Find where the given text appears and provide that cell's center as (x, y) coordinate. 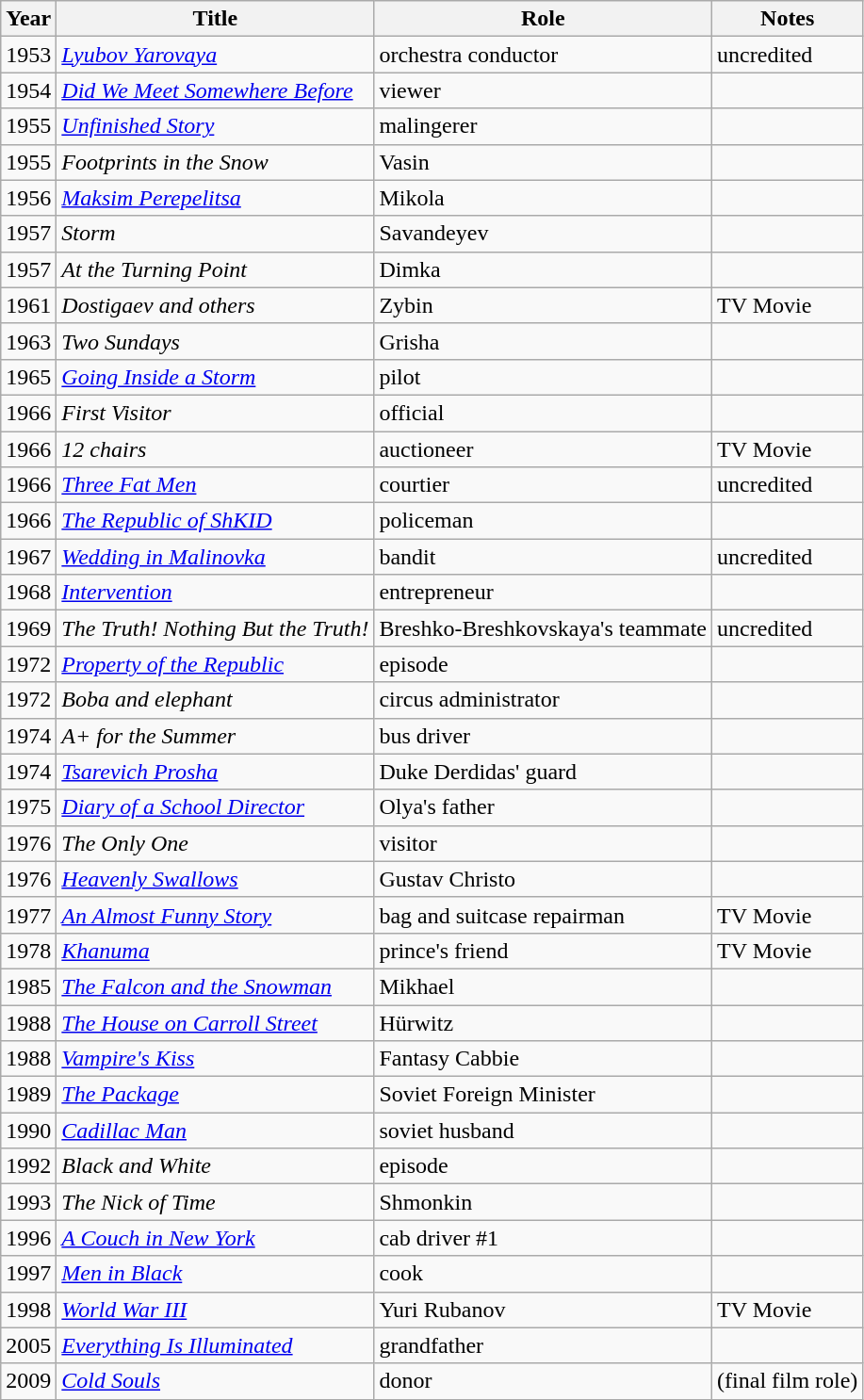
A Couch in New York (215, 1238)
Olya's father (543, 807)
Heavenly Swallows (215, 879)
Hürwitz (543, 1022)
Property of the Republic (215, 664)
Going Inside a Storm (215, 377)
policeman (543, 521)
World War III (215, 1310)
Lyubov Yarovaya (215, 55)
Year (28, 19)
Cold Souls (215, 1381)
1989 (28, 1095)
The House on Carroll Street (215, 1022)
The Package (215, 1095)
1954 (28, 90)
viewer (543, 90)
Dostigaev and others (215, 305)
Notes (788, 19)
2009 (28, 1381)
Vampire's Kiss (215, 1059)
The Falcon and the Snowman (215, 986)
1978 (28, 951)
1965 (28, 377)
Vasin (543, 162)
The Nick of Time (215, 1202)
Mikhael (543, 986)
1997 (28, 1274)
pilot (543, 377)
1996 (28, 1238)
1992 (28, 1166)
Gustav Christo (543, 879)
Unfinished Story (215, 126)
Mikola (543, 198)
2005 (28, 1345)
cook (543, 1274)
Savandeyev (543, 234)
Black and White (215, 1166)
1963 (28, 341)
Shmonkin (543, 1202)
(final film role) (788, 1381)
Intervention (215, 593)
Men in Black (215, 1274)
First Visitor (215, 413)
bus driver (543, 736)
Role (543, 19)
soviet husband (543, 1131)
1961 (28, 305)
cab driver #1 (543, 1238)
Khanuma (215, 951)
courtier (543, 485)
Diary of a School Director (215, 807)
The Truth! Nothing But the Truth! (215, 628)
1998 (28, 1310)
Yuri Rubanov (543, 1310)
orchestra conductor (543, 55)
Cadillac Man (215, 1131)
12 chairs (215, 449)
Fantasy Cabbie (543, 1059)
1990 (28, 1131)
1953 (28, 55)
At the Turning Рoint (215, 269)
Breshko-Breshkovskaya's teammate (543, 628)
bag and suitcase repairman (543, 915)
Maksim Perepelitsa (215, 198)
Two Sundays (215, 341)
Zybin (543, 305)
auctioneer (543, 449)
A+ for the Summer (215, 736)
1968 (28, 593)
1977 (28, 915)
The Republic of ShKID (215, 521)
visitor (543, 843)
donor (543, 1381)
Storm (215, 234)
Tsarevich Prosha (215, 772)
An Almost Funny Story (215, 915)
Title (215, 19)
grandfather (543, 1345)
Soviet Foreign Minister (543, 1095)
Duke Derdidas' guard (543, 772)
1956 (28, 198)
Everything Is Illuminated (215, 1345)
Three Fat Men (215, 485)
1975 (28, 807)
1985 (28, 986)
entrepreneur (543, 593)
Dimka (543, 269)
Boba and elephant (215, 700)
circus administrator (543, 700)
bandit (543, 557)
The Only One (215, 843)
1993 (28, 1202)
malingerer (543, 126)
Wedding in Malinovka (215, 557)
1969 (28, 628)
Footprints in the Snow (215, 162)
official (543, 413)
Grisha (543, 341)
prince's friend (543, 951)
Did We Meet Somewhere Before (215, 90)
1967 (28, 557)
